Capture the cell that displays the provided text and extract its [X, Y] central coordinate. 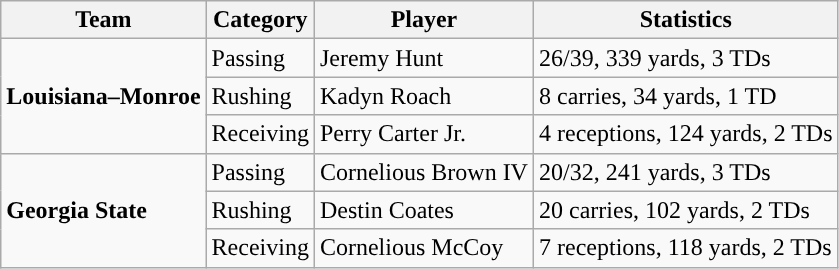
Cornelious McCoy [424, 248]
Louisiana–Monroe [104, 96]
Kadyn Roach [424, 96]
Statistics [686, 20]
20 carries, 102 yards, 2 TDs [686, 210]
Jeremy Hunt [424, 58]
20/32, 241 yards, 3 TDs [686, 172]
Georgia State [104, 210]
Player [424, 20]
Cornelious Brown IV [424, 172]
4 receptions, 124 yards, 2 TDs [686, 134]
Destin Coates [424, 210]
8 carries, 34 yards, 1 TD [686, 96]
Category [260, 20]
7 receptions, 118 yards, 2 TDs [686, 248]
Team [104, 20]
Perry Carter Jr. [424, 134]
26/39, 339 yards, 3 TDs [686, 58]
